Determine the (x, y) coordinate at the center of the cell enclosing the given text.  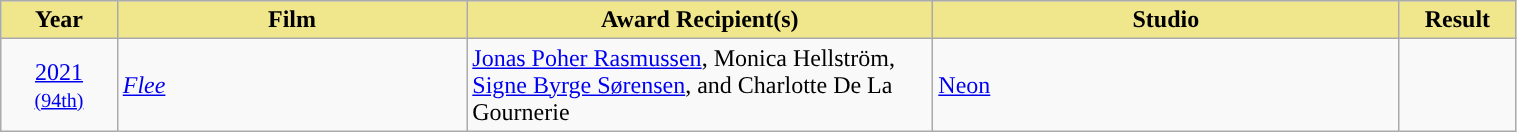
2021 (94th) (59, 85)
Jonas Poher Rasmussen, Monica Hellström, Signe Byrge Sørensen, and Charlotte De La Gournerie (700, 85)
Studio (1166, 20)
Result (1458, 20)
Film (292, 20)
Neon (1166, 85)
Year (59, 20)
Flee (292, 85)
Award Recipient(s) (700, 20)
